Locate the cell with the specified text and output its [X, Y] center coordinate. 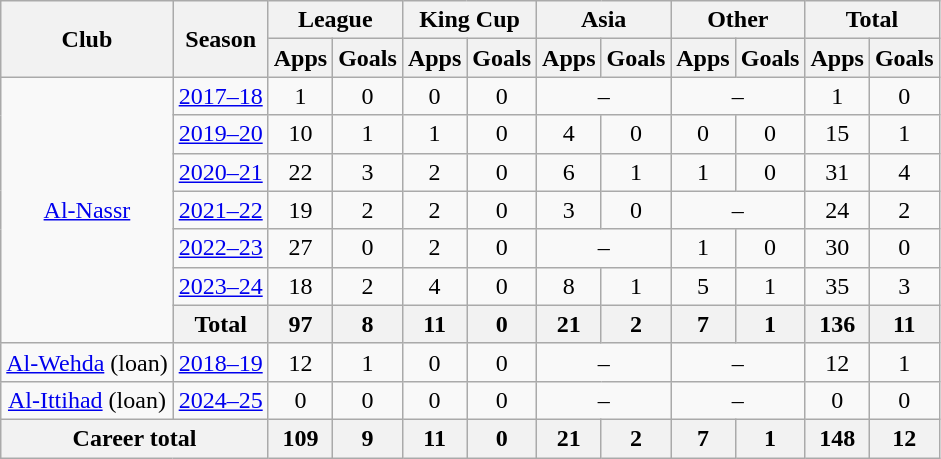
Asia [604, 20]
19 [300, 210]
Season [220, 39]
Career total [134, 438]
15 [837, 134]
2018–19 [220, 362]
24 [837, 210]
Al-Nassr [87, 210]
148 [837, 438]
League [335, 20]
2020–21 [220, 172]
2023–24 [220, 286]
Club [87, 39]
King Cup [469, 20]
2019–20 [220, 134]
136 [837, 324]
9 [368, 438]
Other [738, 20]
2017–18 [220, 96]
97 [300, 324]
2024–25 [220, 400]
Al-Ittihad (loan) [87, 400]
109 [300, 438]
6 [569, 172]
2022–23 [220, 248]
35 [837, 286]
2021–22 [220, 210]
30 [837, 248]
5 [703, 286]
31 [837, 172]
18 [300, 286]
10 [300, 134]
22 [300, 172]
27 [300, 248]
Al-Wehda (loan) [87, 362]
